Scan for the cell matching the given text and deliver its [X, Y] coordinate at center. 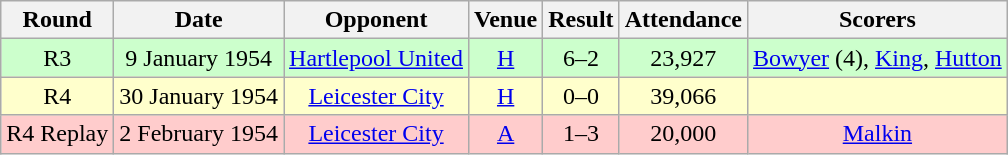
Opponent [376, 20]
Malkin [878, 134]
Date [199, 20]
9 January 1954 [199, 58]
23,927 [683, 58]
R3 [58, 58]
R4 Replay [58, 134]
Venue [506, 20]
Bowyer (4), King, Hutton [878, 58]
Attendance [683, 20]
6–2 [581, 58]
30 January 1954 [199, 96]
Result [581, 20]
1–3 [581, 134]
Round [58, 20]
2 February 1954 [199, 134]
Hartlepool United [376, 58]
A [506, 134]
20,000 [683, 134]
39,066 [683, 96]
R4 [58, 96]
Scorers [878, 20]
0–0 [581, 96]
